Determine the [X, Y] coordinate at the center of the cell enclosing the given text.  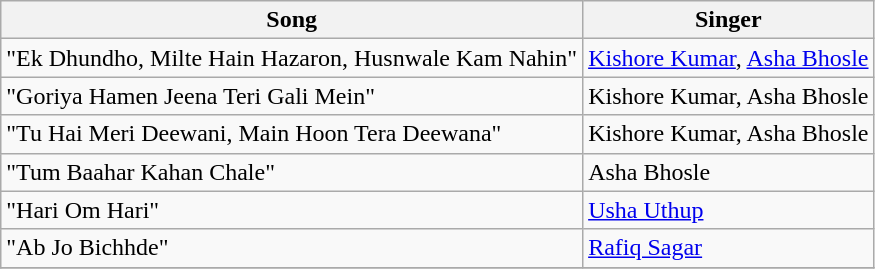
"Ek Dhundho, Milte Hain Hazaron, Husnwale Kam Nahin" [292, 58]
"Ab Jo Bichhde" [292, 248]
Asha Bhosle [728, 172]
Singer [728, 20]
Usha Uthup [728, 210]
"Tum Baahar Kahan Chale" [292, 172]
Song [292, 20]
Rafiq Sagar [728, 248]
"Hari Om Hari" [292, 210]
"Goriya Hamen Jeena Teri Gali Mein" [292, 96]
"Tu Hai Meri Deewani, Main Hoon Tera Deewana" [292, 134]
